Pinpoint the cell where the given text exists, returning its (X, Y) midpoint coordinate. 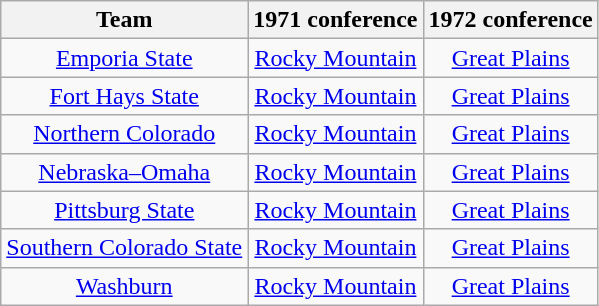
Northern Colorado (124, 134)
Team (124, 20)
Nebraska–Omaha (124, 172)
1971 conference (336, 20)
Fort Hays State (124, 96)
Southern Colorado State (124, 248)
1972 conference (510, 20)
Washburn (124, 286)
Pittsburg State (124, 210)
Emporia State (124, 58)
